Output the [X, Y] coordinate of the center of the cell containing the given text.  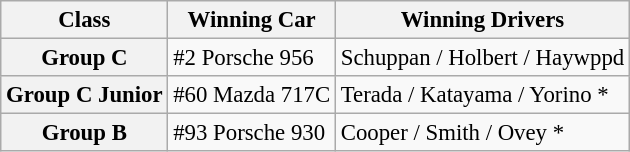
Group C [84, 58]
Winning Drivers [482, 20]
Group B [84, 133]
#60 Mazda 717C [252, 95]
Winning Car [252, 20]
Class [84, 20]
#93 Porsche 930 [252, 133]
#2 Porsche 956 [252, 58]
Terada / Katayama / Yorino * [482, 95]
Schuppan / Holbert / Haywppd [482, 58]
Cooper / Smith / Ovey * [482, 133]
Group C Junior [84, 95]
